Identify which cell holds the provided text, then report its (X, Y) central coordinate. 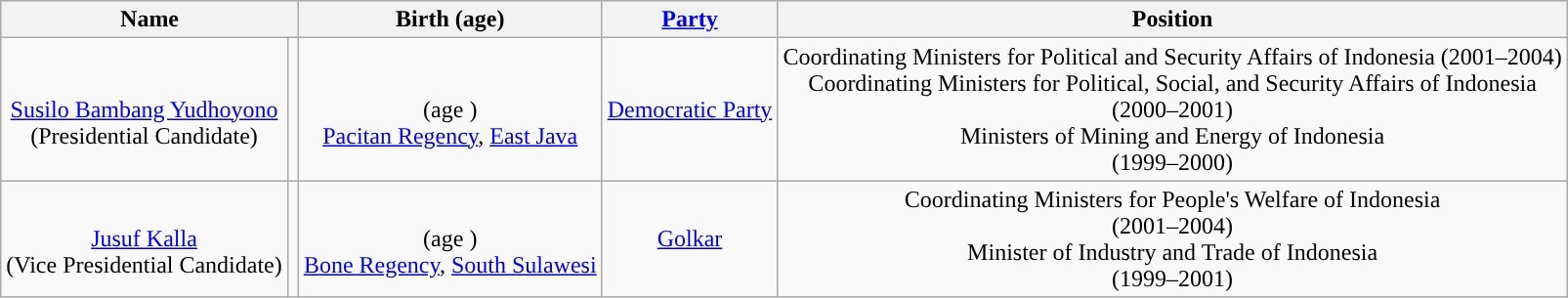
Jusuf Kalla(Vice Presidential Candidate) (145, 238)
Golkar (690, 238)
Democratic Party (690, 109)
Susilo Bambang Yudhoyono(Presidential Candidate) (145, 109)
Position (1172, 20)
Party (690, 20)
Name (150, 20)
Birth (age) (449, 20)
(age )Pacitan Regency, East Java (449, 109)
(age )Bone Regency, South Sulawesi (449, 238)
Coordinating Ministers for People's Welfare of Indonesia(2001–2004)Minister of Industry and Trade of Indonesia(1999–2001) (1172, 238)
